Search for the cell housing the specified text and yield its [X, Y] center coordinate. 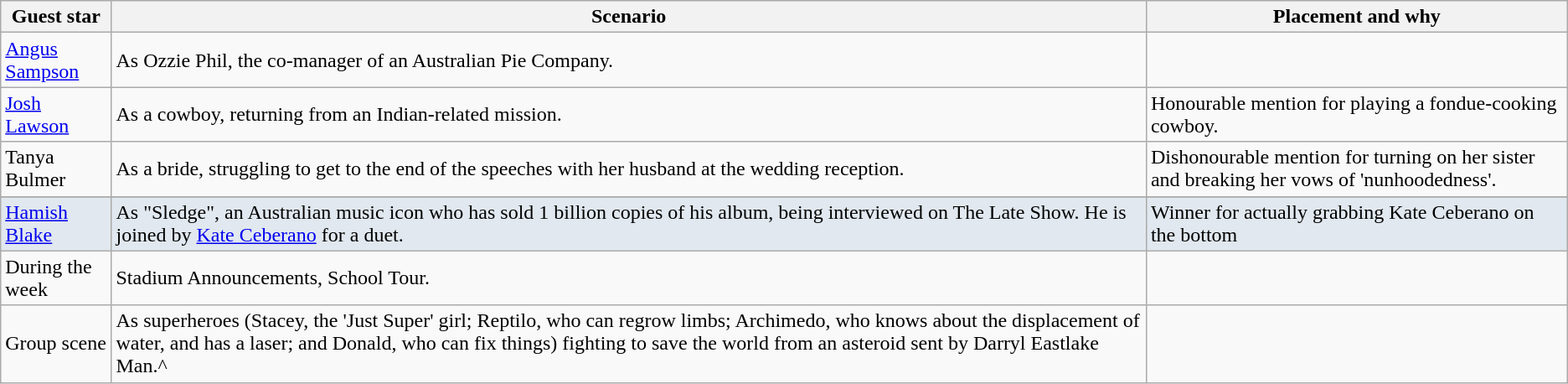
As Ozzie Phil, the co-manager of an Australian Pie Company. [628, 60]
Scenario [628, 17]
Honourable mention for playing a fondue-cooking cowboy. [1357, 114]
As a bride, struggling to get to the end of the speeches with her husband at the wedding reception. [628, 169]
As a cowboy, returning from an Indian-related mission. [628, 114]
Guest star [56, 17]
Hamish Blake [56, 223]
Tanya Bulmer [56, 169]
During the week [56, 278]
Dishonourable mention for turning on her sister and breaking her vows of 'nunhoodedness'. [1357, 169]
Group scene [56, 344]
Placement and why [1357, 17]
Stadium Announcements, School Tour. [628, 278]
Josh Lawson [56, 114]
Winner for actually grabbing Kate Ceberano on the bottom [1357, 223]
Angus Sampson [56, 60]
